Determine the (X, Y) coordinate at the center of the cell enclosing the given text.  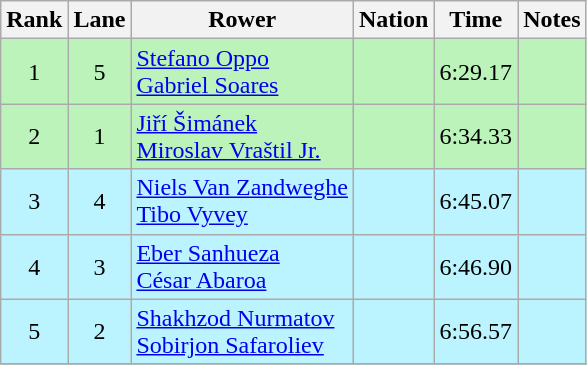
Lane (100, 20)
6:46.90 (476, 266)
6:45.07 (476, 202)
Shakhzod NurmatovSobirjon Safaroliev (242, 332)
Rower (242, 20)
Notes (552, 20)
Jiří ŠimánekMiroslav Vraštil Jr. (242, 136)
Niels Van ZandwegheTibo Vyvey (242, 202)
Time (476, 20)
6:56.57 (476, 332)
6:34.33 (476, 136)
Eber SanhuezaCésar Abaroa (242, 266)
Stefano OppoGabriel Soares (242, 72)
6:29.17 (476, 72)
Nation (393, 20)
Rank (34, 20)
